Output the [X, Y] coordinate of the center of the cell containing the given text.  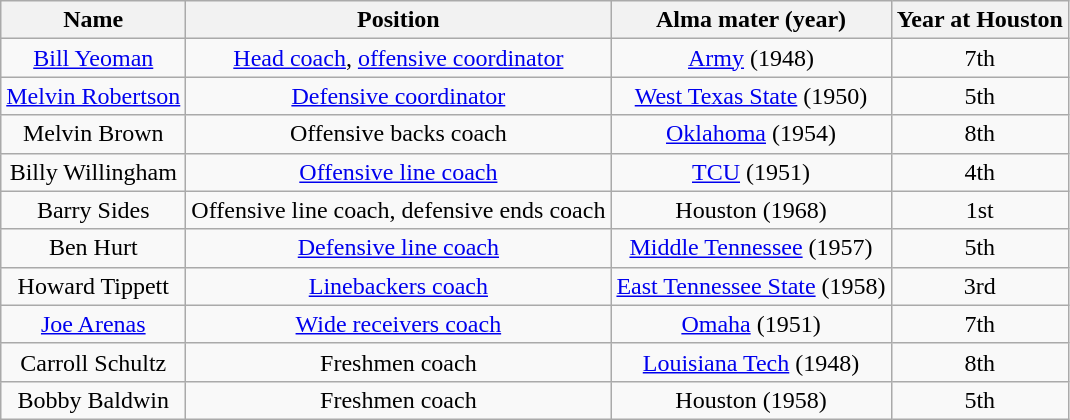
Position [398, 20]
Joe Arenas [94, 324]
Billy Willingham [94, 172]
Year at Houston [980, 20]
Louisiana Tech (1948) [751, 362]
Alma mater (year) [751, 20]
Houston (1968) [751, 210]
Oklahoma (1954) [751, 134]
Omaha (1951) [751, 324]
Head coach, offensive coordinator [398, 58]
Middle Tennessee (1957) [751, 248]
Wide receivers coach [398, 324]
Melvin Robertson [94, 96]
East Tennessee State (1958) [751, 286]
Defensive line coach [398, 248]
Offensive line coach [398, 172]
Bobby Baldwin [94, 400]
Defensive coordinator [398, 96]
TCU (1951) [751, 172]
Offensive line coach, defensive ends coach [398, 210]
3rd [980, 286]
Melvin Brown [94, 134]
Name [94, 20]
Carroll Schultz [94, 362]
West Texas State (1950) [751, 96]
Houston (1958) [751, 400]
Barry Sides [94, 210]
Bill Yeoman [94, 58]
Offensive backs coach [398, 134]
Howard Tippett [94, 286]
Linebackers coach [398, 286]
4th [980, 172]
Ben Hurt [94, 248]
Army (1948) [751, 58]
1st [980, 210]
